Output the (x, y) coordinate of the center of the cell containing the given text.  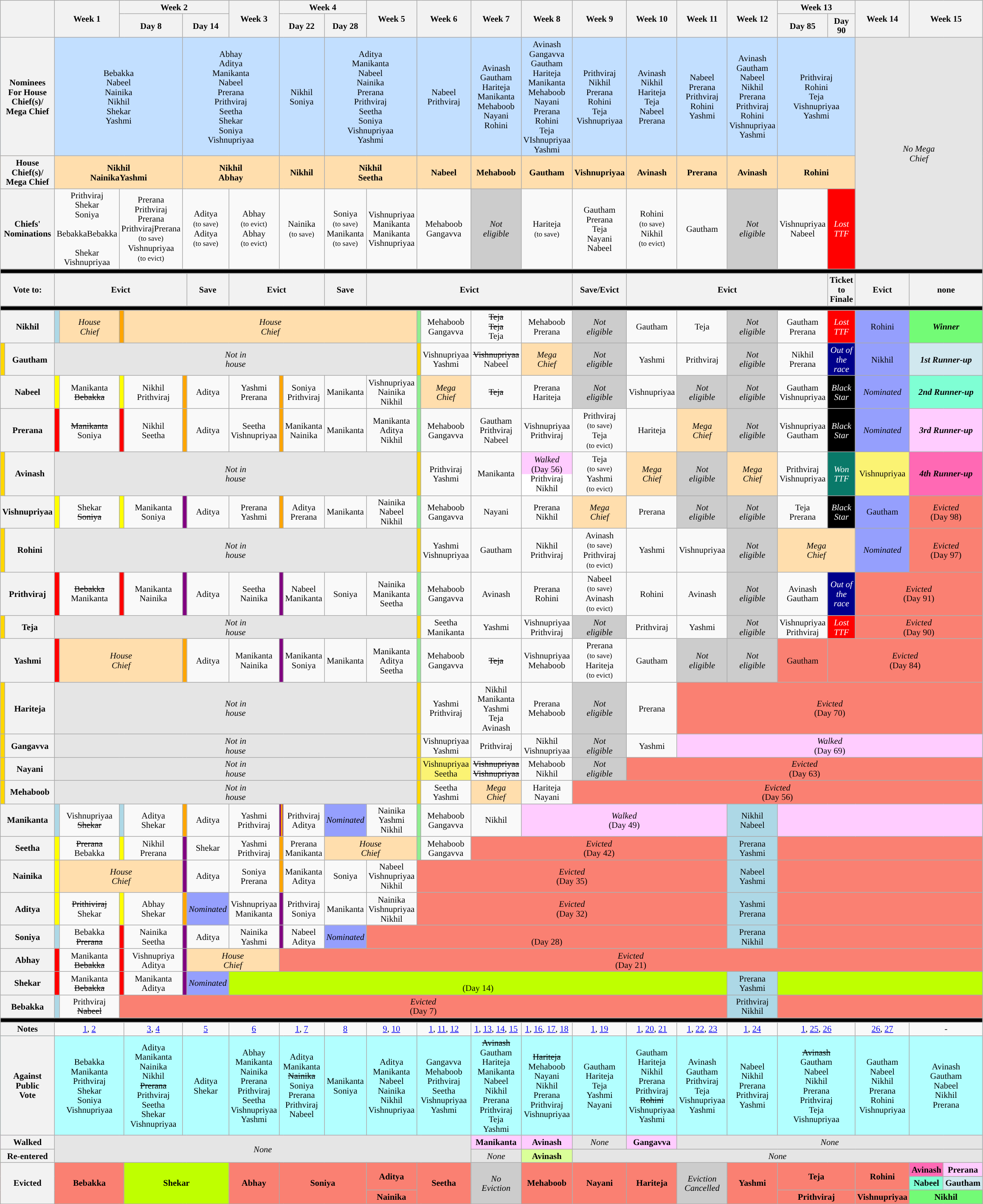
Aditya(to save)Aditya(to save) (206, 229)
NabeelAditya (304, 937)
26, 27 (882, 1029)
GauthamVishnupriyaa (803, 391)
PrithvirajSoniya (304, 909)
VishnupriyaaShekar (89, 820)
Teja(to save)Yashmi(to evict) (600, 474)
NabeelPreranaPrithvirajRohiniYashmi (702, 96)
SoniyaPrerana (254, 876)
Nainika(to save) (301, 229)
Week 14 (882, 19)
GauthamPrerana (803, 326)
VishnupriyaaNainikaNikhil (392, 391)
Week 6 (444, 19)
AvinashNikhilHaritejaTejaNabeelPrerana (652, 96)
GauthamHaritejaNikhilPreranaPrithvirajRohiniVishnupriyaaYashmi (652, 1085)
PreranaHariteja (547, 391)
EvictionCancelled (702, 1183)
1, 19 (600, 1029)
(Day 28) (547, 937)
Prithviraj(to save)Teja(to evict) (600, 430)
AvinashGauthamNabeelNikhilPreranaPrithvirajTejaVishnupriyaa (816, 1085)
Walked(Day 69) (830, 745)
PreranaRohini (547, 594)
NikhilAbhay (231, 172)
TejaPrerana (803, 512)
NikhilManikantaYashmiTejaAvinash (496, 708)
NikhilNainikaYashmi (119, 172)
Week 11 (702, 19)
1, 2 (90, 1029)
3rd Runner-up (946, 430)
1, 20, 21 (652, 1029)
1, 13, 14, 15 (496, 1029)
Evicted(Day 42) (599, 848)
Week 7 (496, 19)
NainikaSeetha (153, 937)
GauthamPrithvirajNabeel (496, 430)
2nd Runner-up (946, 391)
VishnupriyaAditya (153, 960)
AvinashGauthamHaritejaManikantaMehaboobNayaniRohini (496, 96)
Chiefs'Nominations (28, 229)
AvinashGautham (803, 594)
Week 12 (752, 19)
AbhayShekar (153, 909)
Prithviraj ShekarSoniyaBebakkaBebakkaShekarVishnupriyaa (87, 229)
SeethaVishnupriyaa (254, 430)
AbhayManikantaNainikaPreranaPrithvirajSeethaVishnupriyaaYashmi (254, 1085)
Walked (Day 56)PrithvirajNikhil (547, 474)
Week 15 (946, 19)
NabeelNikhilPreranaPrithvirajYashmi (752, 1085)
ShekarSoniya (89, 512)
Week 3 (254, 19)
Week 9 (600, 19)
Day 28 (346, 25)
Soniya(to save)Manikanta(to save) (346, 229)
NabeelVishnupriyaaNikhil (392, 876)
1, 24 (752, 1029)
NainikaYashmi (254, 937)
NikhilSoniya (301, 96)
VishnupriyaaMehaboob (547, 661)
Day 90 (842, 25)
NikhilNabeel (752, 820)
AvinashGauthamNabeelNikhilPrerana (946, 1085)
MehaboobNikhil (547, 768)
PreranaManikanta (304, 848)
HouseChief(s)/ Mega Chief (28, 172)
- (946, 1029)
AvinashGauthamPrithvirajTejaVishnupriyaaYashmi (702, 1085)
Evicted(Day 63) (805, 768)
PrithvirajNabeel (89, 1006)
Ticket toFinale (842, 290)
PreranaBebakka (89, 848)
Evicted(Day 56) (777, 792)
VishnupriyaaGautham (803, 430)
6 (254, 1029)
AdityaManikantaNainikaSoniyaPreranaPrithvirajNabeel (301, 1085)
Day 8 (151, 25)
Re-entered (28, 1156)
GangavvaMehaboobPrithvirajSeethaVishnupriyaaYashmi (444, 1085)
1, 22, 23 (702, 1029)
AvinashGauthamNabeelNikhilPreranaPrithvirajRohiniVishnupriyaaYashmi (752, 96)
Avinash(to save)Prithviraj(to evict) (600, 550)
VishnupriyaaSeetha (446, 768)
PrithvirajNikhil (752, 1006)
Evicted(Day 84) (905, 661)
1st Runner-up (946, 359)
Day 85 (803, 25)
SeethaNainika (254, 594)
HaritejaNayani (547, 792)
Week 13 (816, 7)
AdityaPrerana (304, 512)
NainikaVishnupriyaaNikhil (392, 909)
AvinashGauthamHaritejaManikantaNabeelNikhilPreranaPrithvirajTejaYashmi (496, 1085)
none (946, 290)
WonTTF (842, 474)
4th Runner-up (946, 474)
NainikaManikantaSeetha (392, 594)
9, 10 (392, 1029)
1, 11, 12 (444, 1029)
NabeelYashmi (752, 876)
ManikantaAdityaNikhil (392, 430)
1, 25, 26 (816, 1029)
1, 16, 17, 18 (547, 1029)
PrithvirajAditya (304, 820)
Vote to: (28, 290)
Evicted(Day 32) (572, 909)
PreranaPrithvirajPreranaPrithvirajPrerana(to save)Vishnupriyaa(to evict) (151, 229)
NabeelPrithviraj (444, 96)
Evicted(Day 91) (919, 594)
AdityaManikantaNabeelNainikaNikhilVishnupriyaa (392, 1085)
Walked(Day 49) (624, 820)
Evicted(Day 70) (830, 708)
Week 2 (174, 7)
Day 14 (206, 25)
BebakkaPrerana (89, 937)
Week 5 (392, 19)
AdityaManikantaNainikaNikhilPreranaPrithvirajSeethaShekarVishnupriyaa (153, 1085)
NikhilVishnupriyaa (547, 745)
Evicted(Day 35) (572, 876)
Save/Evict (600, 290)
SeethaYashmi (446, 792)
Evicted(Day 98) (946, 512)
BebakkaManikantaPrithvirajShekarSoniyaVishnupriyaa (90, 1085)
No MegaChief (919, 153)
NoEviction (496, 1183)
PrithvirajRohiniTejaVishnupriyaaYashmi (816, 96)
GauthamPreranaTejaNayaniNabeel (600, 229)
HaritejaMehaboobNayaniNikhilPreranaPrithvirajVishnupriyaa (547, 1085)
Walked (28, 1142)
BebakkaManikanta (89, 594)
BebakkaNabeelNainikaNikhilShekarYashmi (119, 96)
VishnupriyaaManikantaManikantaVishnupriyaa (392, 229)
Nominees For House Chief(s)/ Mega Chief (28, 96)
Week 4 (323, 7)
AvinashGangavvaGauthamHaritejaManikantaMehaboobNayaniPreranaRohiniTejaVIshnupriyaaYashmi (547, 96)
SoniyaPrithviraj (304, 391)
PrithivirajShekar (89, 909)
Evicted(Day 90) (919, 627)
NainikaYashmiNikhil (392, 820)
VishnupriyaaManikanta (254, 909)
Prerana(to save)Hariteja(to evict) (600, 661)
8 (346, 1029)
TejaTejaTeja (496, 326)
NabeelManikanta (304, 594)
PreranaMehaboob (547, 708)
GauthamNabeelNikhilPreranaRohiniVishnupriyaa (882, 1085)
AbhayAdityaManikantaNabeelPreranaPrithvirajSeethaShekarSoniyaVishnupriyaa (231, 96)
YashmiVishnupriyaa (446, 550)
Day 22 (301, 25)
Notes (28, 1029)
PrithvirajYashmi (446, 474)
Rohini(to save)Nikhil(to evict) (652, 229)
(Day 14) (478, 983)
AdityaManikantaNabeelNainikaPreranaPrithvirajSeethaSoniyaVishnupriyaaYashmi (370, 96)
Nabeel(to save)Avinash(to evict) (600, 594)
Evicted (28, 1183)
Evicted(Day 97) (946, 550)
AgainstPublicVote (28, 1085)
PrithvirajNikhilPreranaRohiniTejaVishnupriyaa (600, 96)
MehaboobPrerana (547, 326)
GauthamHaritejaTejaYashmiNayani (600, 1085)
5 (206, 1029)
NainikaNabeelNikhil (392, 512)
Evicted(Day 7) (423, 1006)
SeethaManikanta (446, 627)
1, 7 (301, 1029)
3, 4 (153, 1029)
Hariteja(to save) (547, 229)
Winner (946, 326)
ManikantaAdityaSeetha (392, 661)
PrithvirajVishnupriyaa (803, 474)
Week 10 (652, 19)
Week 1 (87, 19)
Evicted(Day 21) (631, 960)
VishnupriyaaVishnupriyaa (496, 768)
Abhay(to evict)Abhay(to evict) (254, 229)
Week 8 (547, 19)
